Extract the (X, Y) coordinate from the center of the cell holding the provided text.  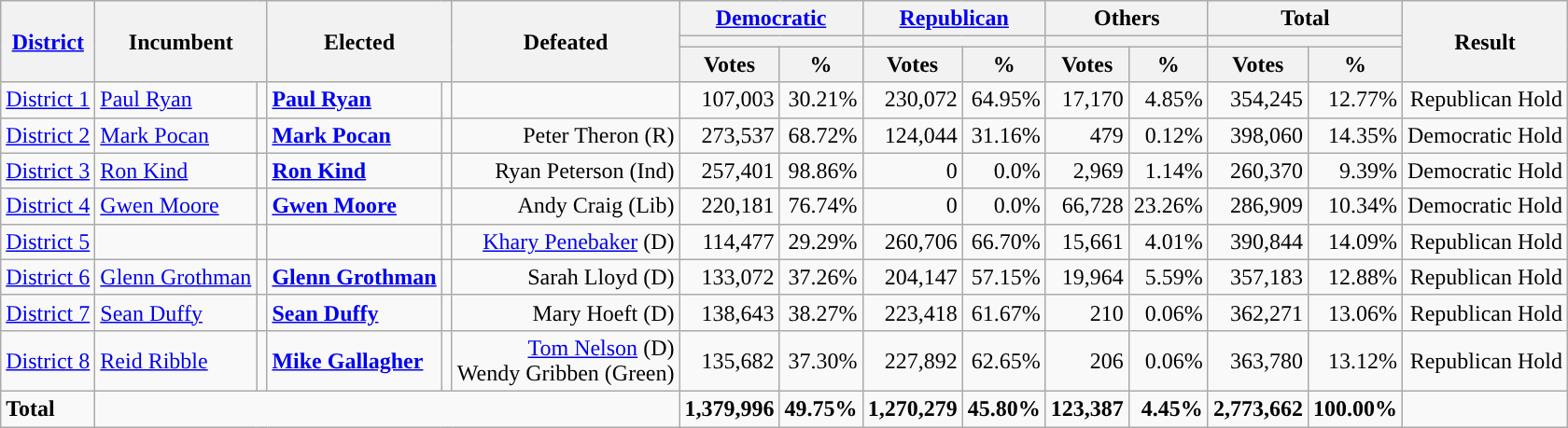
363,780 (1258, 360)
Republican (954, 19)
390,844 (1258, 242)
260,370 (1258, 171)
107,003 (730, 100)
123,387 (1086, 408)
District 8 (49, 360)
District 7 (49, 312)
206 (1086, 360)
District 4 (49, 206)
76.74% (821, 206)
10.34% (1355, 206)
37.26% (821, 277)
62.65% (1004, 360)
1,379,996 (730, 408)
Peter Theron (R) (566, 135)
4.85% (1169, 100)
57.15% (1004, 277)
68.72% (821, 135)
District 6 (49, 277)
138,643 (730, 312)
230,072 (913, 100)
Incumbent (181, 41)
13.06% (1355, 312)
30.21% (821, 100)
66.70% (1004, 242)
5.59% (1169, 277)
Tom Nelson (D)Wendy Gribben (Green) (566, 360)
Andy Craig (Lib) (566, 206)
12.88% (1355, 277)
227,892 (913, 360)
362,271 (1258, 312)
220,181 (730, 206)
31.16% (1004, 135)
45.80% (1004, 408)
37.30% (821, 360)
Khary Penebaker (D) (566, 242)
398,060 (1258, 135)
223,418 (913, 312)
Result (1484, 41)
15,661 (1086, 242)
479 (1086, 135)
23.26% (1169, 206)
114,477 (730, 242)
Mike Gallagher (355, 360)
Defeated (566, 41)
29.29% (821, 242)
135,682 (730, 360)
13.12% (1355, 360)
66,728 (1086, 206)
61.67% (1004, 312)
19,964 (1086, 277)
49.75% (821, 408)
17,170 (1086, 100)
98.86% (821, 171)
Ryan Peterson (Ind) (566, 171)
Democratic (771, 19)
210 (1086, 312)
64.95% (1004, 100)
District 5 (49, 242)
1.14% (1169, 171)
4.01% (1169, 242)
100.00% (1355, 408)
District (49, 41)
257,401 (730, 171)
Elected (359, 41)
357,183 (1258, 277)
2,969 (1086, 171)
Mary Hoeft (D) (566, 312)
260,706 (913, 242)
0.12% (1169, 135)
204,147 (913, 277)
2,773,662 (1258, 408)
14.09% (1355, 242)
Others (1127, 19)
14.35% (1355, 135)
273,537 (730, 135)
4.45% (1169, 408)
9.39% (1355, 171)
38.27% (821, 312)
12.77% (1355, 100)
District 2 (49, 135)
District 1 (49, 100)
354,245 (1258, 100)
286,909 (1258, 206)
1,270,279 (913, 408)
133,072 (730, 277)
District 3 (49, 171)
124,044 (913, 135)
Sarah Lloyd (D) (566, 277)
Reid Ribble (175, 360)
